Extract the (X, Y) coordinate from the center of the cell holding the provided text.  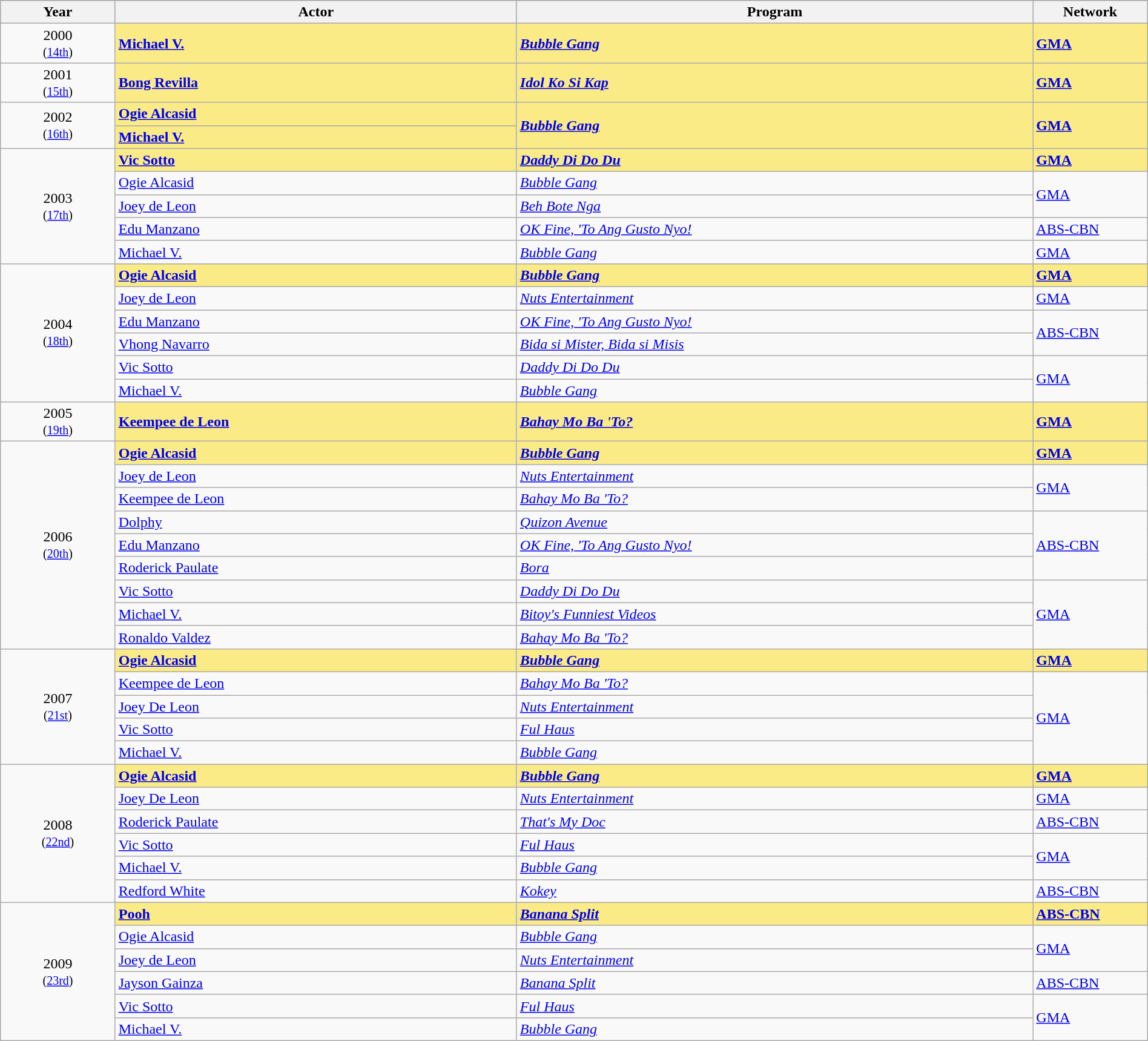
Idol Ko Si Kap (775, 82)
Vhong Navarro (316, 345)
2005(19th) (58, 421)
Beh Bote Nga (775, 206)
Bitoy's Funniest Videos (775, 614)
Jayson Gainza (316, 983)
2004(18th) (58, 332)
Network (1090, 12)
Pooh (316, 914)
2001(15th) (58, 82)
Bora (775, 568)
Actor (316, 12)
2006(20th) (58, 545)
2003(17th) (58, 206)
Bida si Mister, Bida si Misis (775, 345)
2000(14th) (58, 44)
2007(21st) (58, 706)
2008(22nd) (58, 833)
Bong Revilla (316, 82)
Ronaldo Valdez (316, 637)
That's My Doc (775, 822)
2009(23rd) (58, 971)
2002(16th) (58, 125)
Redford White (316, 891)
Year (58, 12)
Kokey (775, 891)
Program (775, 12)
Dolphy (316, 522)
Quizon Avenue (775, 522)
